Return (x, y) of the center of cell containing provided text 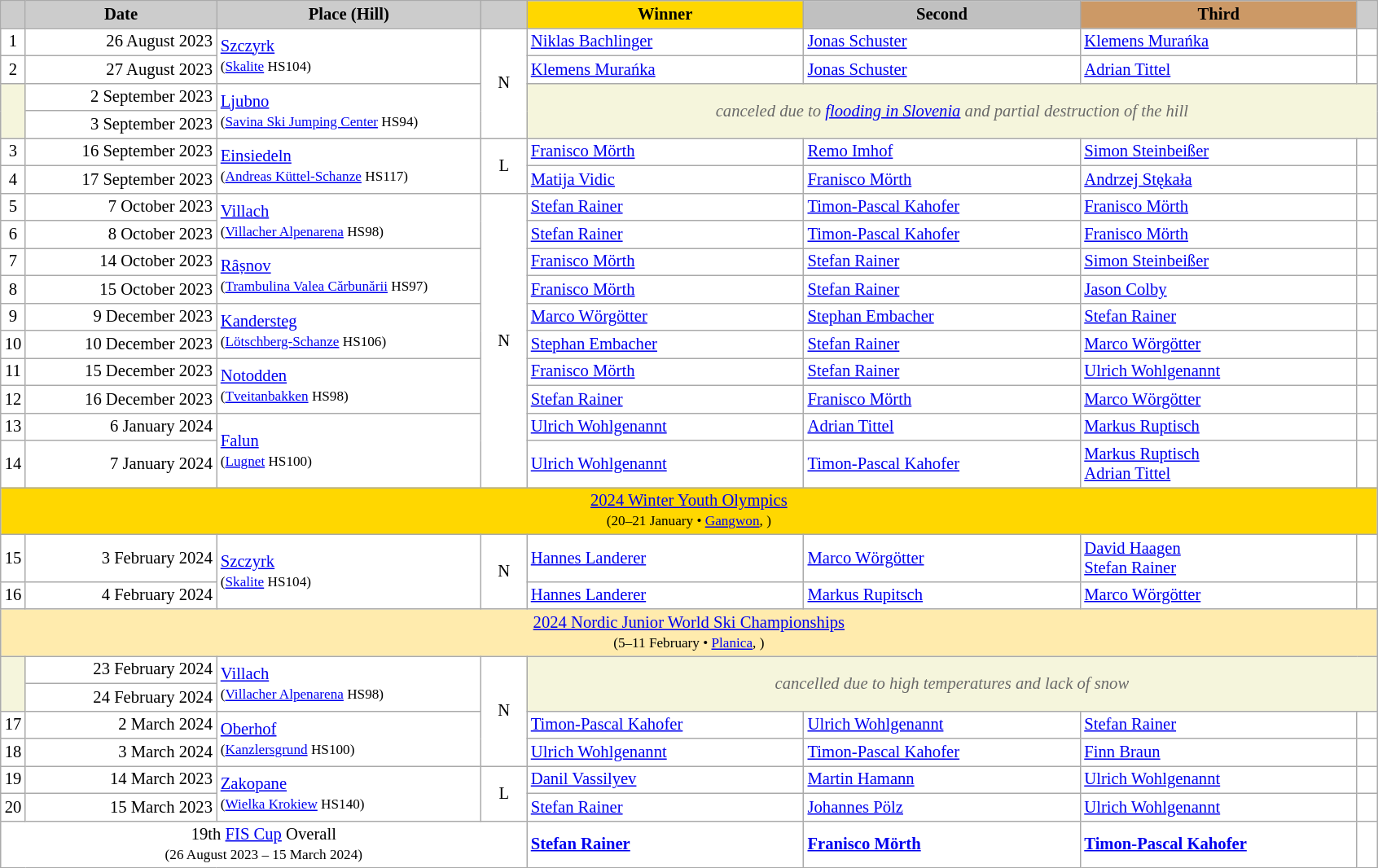
20 (13, 807)
8 October 2023 (121, 234)
canceled due to flooding in Slovenia and partial destruction of the hill (952, 111)
3 September 2023 (121, 125)
Second (942, 14)
Date (121, 14)
6 (13, 234)
16 (13, 595)
David Haagen Stefan Rainer (1218, 558)
3 (13, 151)
Ljubno(Savina Ski Jumping Center HS94) (349, 111)
1 (13, 42)
Matija Vidic (665, 179)
13 (13, 427)
18 (13, 752)
14 October 2023 (121, 261)
Finn Braun (1218, 752)
16 September 2023 (121, 151)
Martin Hamann (942, 779)
2 (13, 69)
Place (Hill) (349, 14)
9 December 2023 (121, 317)
7 (13, 261)
Zakopane(Wielka Krokiew HS140) (349, 793)
10 December 2023 (121, 344)
Râșnov(Trambulina Valea Cărbunării HS97) (349, 275)
3 February 2024 (121, 558)
14 (13, 463)
Johannes Pölz (942, 807)
10 (13, 344)
Markus Ruptisch Adrian Tittel (1218, 463)
14 March 2023 (121, 779)
cancelled due to high temperatures and lack of snow (952, 683)
23 February 2024 (121, 669)
Markus Ruptisch (1218, 427)
Third (1218, 14)
Jason Colby (1218, 289)
4 (13, 179)
4 February 2024 (121, 595)
Oberhof(Kanzlersgrund HS100) (349, 739)
Kandersteg(Lötschberg-Schanze HS106) (349, 331)
Remo Imhof (942, 151)
15 (13, 558)
Einsiedeln(Andreas Küttel-Schanze HS117) (349, 165)
2 September 2023 (121, 97)
Andrzej Stękała (1218, 179)
19 (13, 779)
Notodden(Tveitanbakken HS98) (349, 385)
7 January 2024 (121, 463)
17 (13, 725)
Niklas Bachlinger (665, 42)
15 March 2023 (121, 807)
6 January 2024 (121, 427)
2 March 2024 (121, 725)
Falun(Lugnet HS100) (349, 450)
12 (13, 399)
15 October 2023 (121, 289)
Markus Rupitsch (942, 595)
2024 Nordic Junior World Ski Championships(5–11 February • Planica, ) (689, 633)
15 December 2023 (121, 371)
8 (13, 289)
24 February 2024 (121, 697)
Winner (665, 14)
26 August 2023 (121, 42)
2024 Winter Youth Olympics(20–21 January • Gangwon, ) (689, 511)
16 December 2023 (121, 399)
5 (13, 207)
27 August 2023 (121, 69)
9 (13, 317)
Danil Vassilyev (665, 779)
19th FIS Cup Overall(26 August 2023 – 15 March 2024) (264, 844)
3 March 2024 (121, 752)
11 (13, 371)
7 October 2023 (121, 207)
17 September 2023 (121, 179)
